Extract the (x, y) coordinate from the center of the cell holding the provided text.  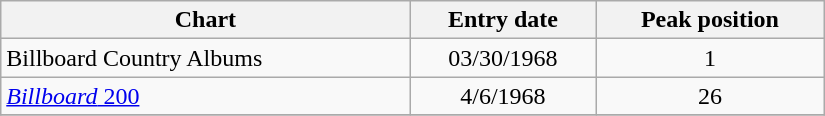
1 (710, 58)
4/6/1968 (503, 96)
Billboard Country Albums (206, 58)
Chart (206, 20)
Entry date (503, 20)
Peak position (710, 20)
Billboard 200 (206, 96)
03/30/1968 (503, 58)
26 (710, 96)
